Extract the [x, y] coordinate from the center of the cell holding the provided text.  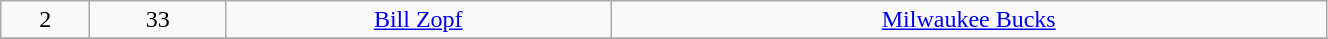
2 [46, 20]
Milwaukee Bucks [968, 20]
33 [158, 20]
Bill Zopf [418, 20]
